Provide the [x, y] coordinate of the cell's center where the given text is located.  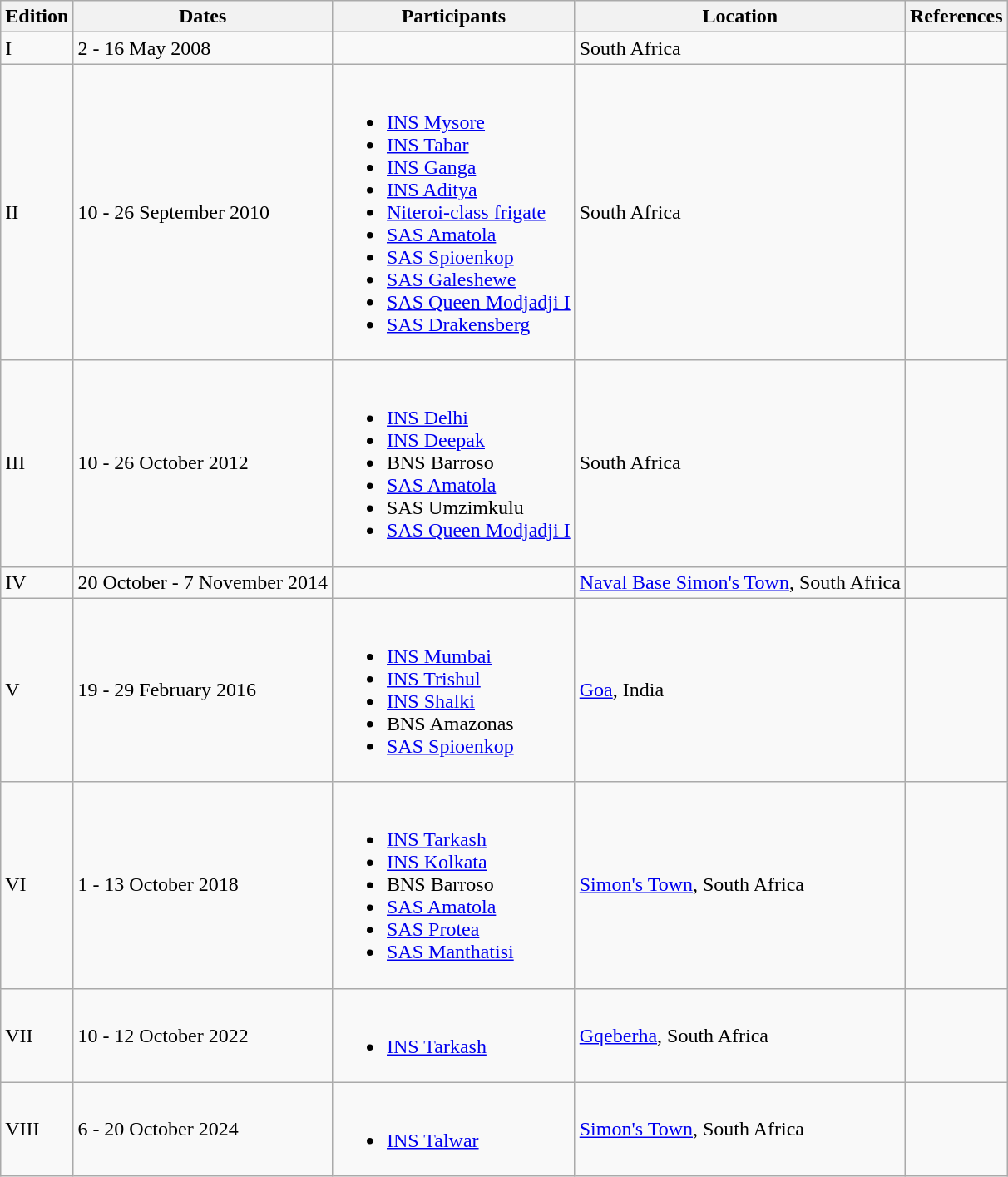
IV [37, 582]
20 October - 7 November 2014 [203, 582]
V [37, 690]
III [37, 463]
Dates [203, 17]
VI [37, 885]
19 - 29 February 2016 [203, 690]
2 - 16 May 2008 [203, 48]
Edition [37, 17]
10 - 26 September 2010 [203, 212]
INS Tarkash [453, 1035]
Gqeberha, South Africa [740, 1035]
Location [740, 17]
10 - 12 October 2022 [203, 1035]
1 - 13 October 2018 [203, 885]
INS Talwar [453, 1130]
INS MysoreINS TabarINS GangaINS AdityaNiteroi-class frigateSAS AmatolaSAS SpioenkopSAS GalesheweSAS Queen Modjadji ISAS Drakensberg [453, 212]
II [37, 212]
INS MumbaiINS TrishulINS ShalkiBNS AmazonasSAS Spioenkop [453, 690]
VIII [37, 1130]
10 - 26 October 2012 [203, 463]
References [956, 17]
INS DelhiINS DeepakBNS BarrosoSAS AmatolaSAS UmzimkuluSAS Queen Modjadji I [453, 463]
Naval Base Simon's Town, South Africa [740, 582]
6 - 20 October 2024 [203, 1130]
I [37, 48]
Goa, India [740, 690]
Participants [453, 17]
INS TarkashINS KolkataBNS BarrosoSAS AmatolaSAS ProteaSAS Manthatisi [453, 885]
VII [37, 1035]
